From the cell containing the given text, extract its center point as [X, Y] coordinate. 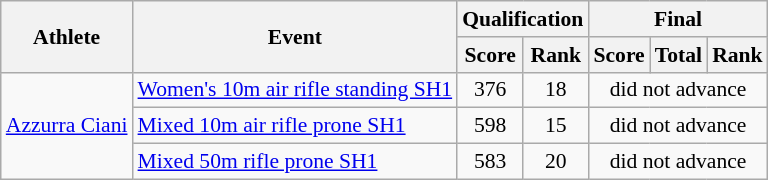
Event [296, 36]
Total [678, 55]
Women's 10m air rifle standing SH1 [296, 90]
Mixed 50m rifle prone SH1 [296, 162]
Qualification [522, 19]
598 [490, 126]
Azzurra Ciani [67, 126]
15 [556, 126]
20 [556, 162]
583 [490, 162]
Mixed 10m air rifle prone SH1 [296, 126]
18 [556, 90]
Final [678, 19]
Athlete [67, 36]
376 [490, 90]
